Return the [X, Y] coordinate for the center point of the cell that contains the specified text.  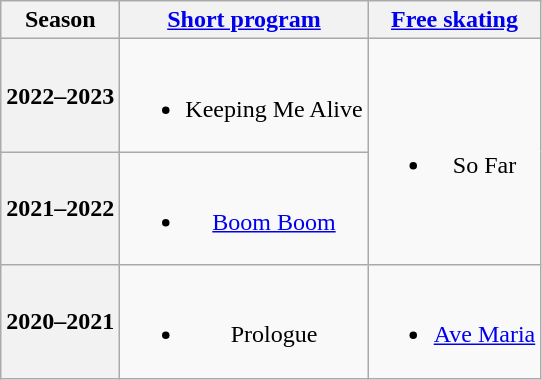
So Far [454, 152]
Boom Boom [244, 208]
Keeping Me Alive [244, 96]
Prologue [244, 322]
Ave Maria [454, 322]
2020–2021 [60, 322]
Short program [244, 20]
Season [60, 20]
2022–2023 [60, 96]
Free skating [454, 20]
2021–2022 [60, 208]
